Output the [x, y] coordinate of the center of the cell containing the given text.  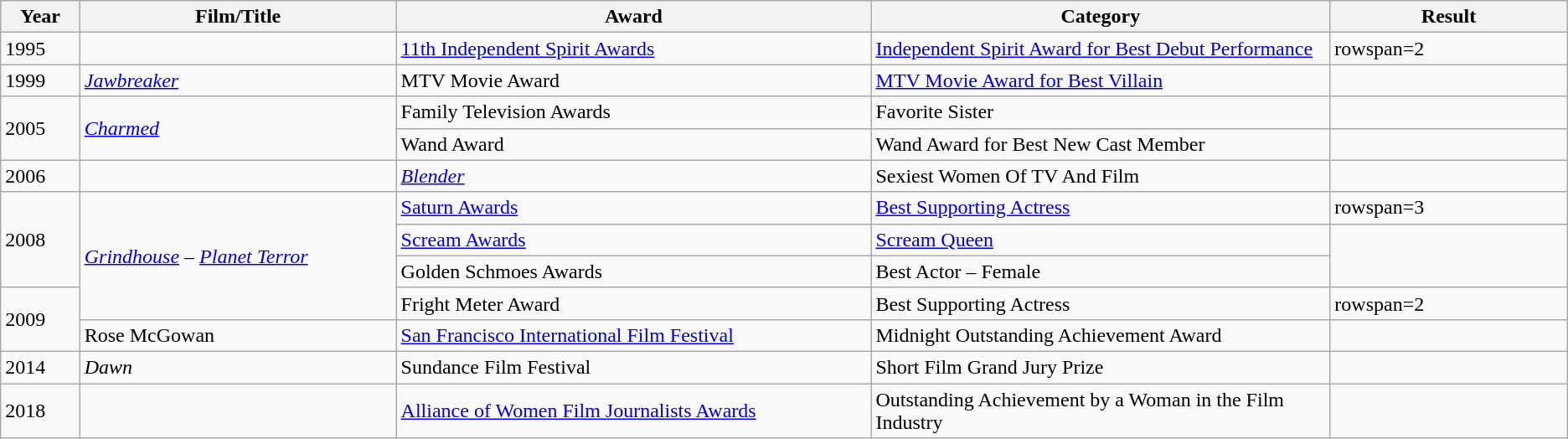
1995 [40, 49]
Family Television Awards [633, 112]
San Francisco International Film Festival [633, 335]
11th Independent Spirit Awards [633, 49]
2014 [40, 367]
Scream Queen [1101, 240]
Rose McGowan [238, 335]
2018 [40, 411]
Short Film Grand Jury Prize [1101, 367]
Outstanding Achievement by a Woman in the Film Industry [1101, 411]
Fright Meter Award [633, 303]
Midnight Outstanding Achievement Award [1101, 335]
Golden Schmoes Awards [633, 271]
2005 [40, 128]
Wand Award for Best New Cast Member [1101, 144]
Award [633, 17]
Sexiest Women Of TV And Film [1101, 176]
MTV Movie Award for Best Villain [1101, 80]
Scream Awards [633, 240]
2006 [40, 176]
Charmed [238, 128]
Alliance of Women Film Journalists Awards [633, 411]
2009 [40, 319]
Blender [633, 176]
Grindhouse – Planet Terror [238, 256]
Favorite Sister [1101, 112]
Film/Title [238, 17]
Independent Spirit Award for Best Debut Performance [1101, 49]
Jawbreaker [238, 80]
Dawn [238, 367]
Best Actor – Female [1101, 271]
rowspan=3 [1449, 208]
MTV Movie Award [633, 80]
Result [1449, 17]
Year [40, 17]
1999 [40, 80]
2008 [40, 240]
Sundance Film Festival [633, 367]
Wand Award [633, 144]
Category [1101, 17]
Saturn Awards [633, 208]
